Return the [X, Y] coordinate for the center point of the cell that contains the specified text.  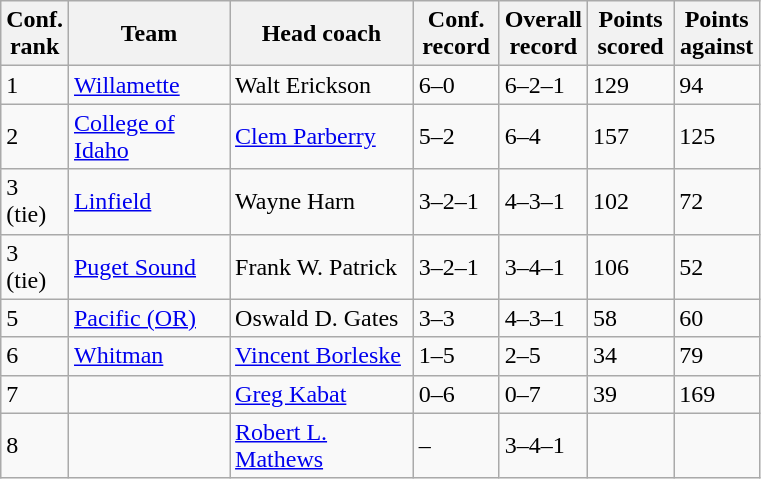
Points against [717, 34]
2–5 [543, 356]
0–6 [456, 394]
8 [35, 446]
6–2–1 [543, 85]
Robert L. Mathews [322, 446]
– [456, 446]
157 [631, 136]
0–7 [543, 394]
Vincent Borleske [322, 356]
5 [35, 318]
102 [631, 202]
58 [631, 318]
1–5 [456, 356]
5–2 [456, 136]
Whitman [148, 356]
34 [631, 356]
College of Idaho [148, 136]
1 [35, 85]
6 [35, 356]
Conf. record [456, 34]
39 [631, 394]
3–3 [456, 318]
94 [717, 85]
6–4 [543, 136]
Wayne Harn [322, 202]
Head coach [322, 34]
Clem Parberry [322, 136]
Walt Erickson [322, 85]
Pacific (OR) [148, 318]
Overall record [543, 34]
Linfield [148, 202]
Points scored [631, 34]
72 [717, 202]
60 [717, 318]
129 [631, 85]
106 [631, 266]
125 [717, 136]
6–0 [456, 85]
52 [717, 266]
Willamette [148, 85]
Puget Sound [148, 266]
169 [717, 394]
Oswald D. Gates [322, 318]
Greg Kabat [322, 394]
Team [148, 34]
Frank W. Patrick [322, 266]
Conf. rank [35, 34]
79 [717, 356]
2 [35, 136]
7 [35, 394]
